Extract the [X, Y] coordinate from the center of the cell holding the provided text.  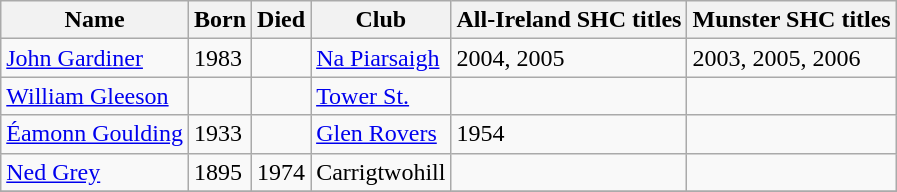
William Gleeson [95, 96]
Ned Grey [95, 172]
Éamonn Goulding [95, 134]
1954 [569, 134]
1974 [282, 172]
Born [220, 20]
2003, 2005, 2006 [792, 58]
Glen Rovers [381, 134]
Died [282, 20]
1895 [220, 172]
All-Ireland SHC titles [569, 20]
John Gardiner [95, 58]
Club [381, 20]
Na Piarsaigh [381, 58]
Munster SHC titles [792, 20]
Name [95, 20]
Tower St. [381, 96]
1983 [220, 58]
Carrigtwohill [381, 172]
2004, 2005 [569, 58]
1933 [220, 134]
